Find where the given text appears and provide that cell's center as (x, y) coordinate. 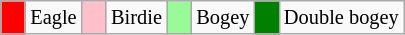
Double bogey (342, 17)
Eagle (53, 17)
Birdie (136, 17)
Bogey (222, 17)
